Output the (x, y) coordinate of the center of the cell containing the given text.  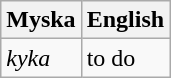
English (125, 20)
Myska (41, 20)
kyka (41, 58)
to do (125, 58)
